Detect which cell encompasses the target text, then output its (X, Y) center coordinate. 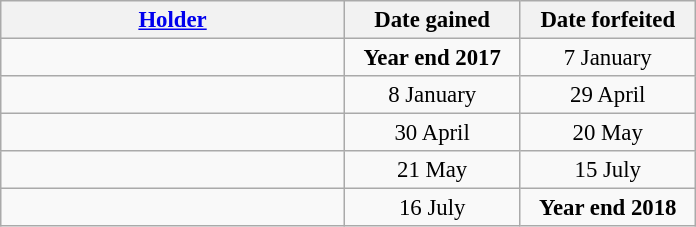
30 April (432, 133)
Year end 2018 (608, 208)
7 January (608, 58)
Date forfeited (608, 20)
Year end 2017 (432, 58)
29 April (608, 95)
Date gained (432, 20)
8 January (432, 95)
20 May (608, 133)
Holder (173, 20)
16 July (432, 208)
21 May (432, 170)
15 July (608, 170)
